Scan for the cell matching the given text and deliver its [x, y] coordinate at center. 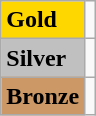
Gold [43, 20]
Bronze [43, 96]
Silver [43, 58]
